Return the (x, y) coordinate for the center point of the cell that contains the specified text.  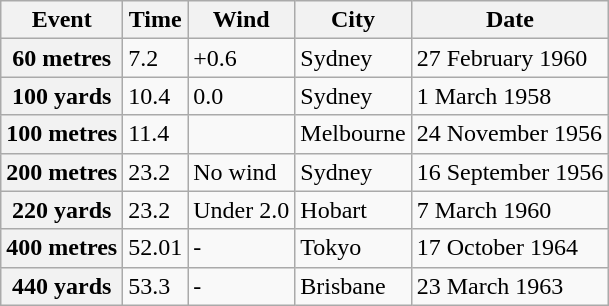
No wind (242, 172)
7 March 1960 (510, 210)
27 February 1960 (510, 58)
Event (62, 20)
Time (156, 20)
60 metres (62, 58)
Melbourne (353, 134)
1 March 1958 (510, 96)
10.4 (156, 96)
23 March 1963 (510, 286)
53.3 (156, 286)
200 metres (62, 172)
400 metres (62, 248)
11.4 (156, 134)
Hobart (353, 210)
City (353, 20)
0.0 (242, 96)
Wind (242, 20)
Date (510, 20)
Tokyo (353, 248)
24 November 1956 (510, 134)
7.2 (156, 58)
100 metres (62, 134)
440 yards (62, 286)
16 September 1956 (510, 172)
220 yards (62, 210)
100 yards (62, 96)
+0.6 (242, 58)
Under 2.0 (242, 210)
Brisbane (353, 286)
17 October 1964 (510, 248)
52.01 (156, 248)
